Search for the cell housing the specified text and yield its (x, y) center coordinate. 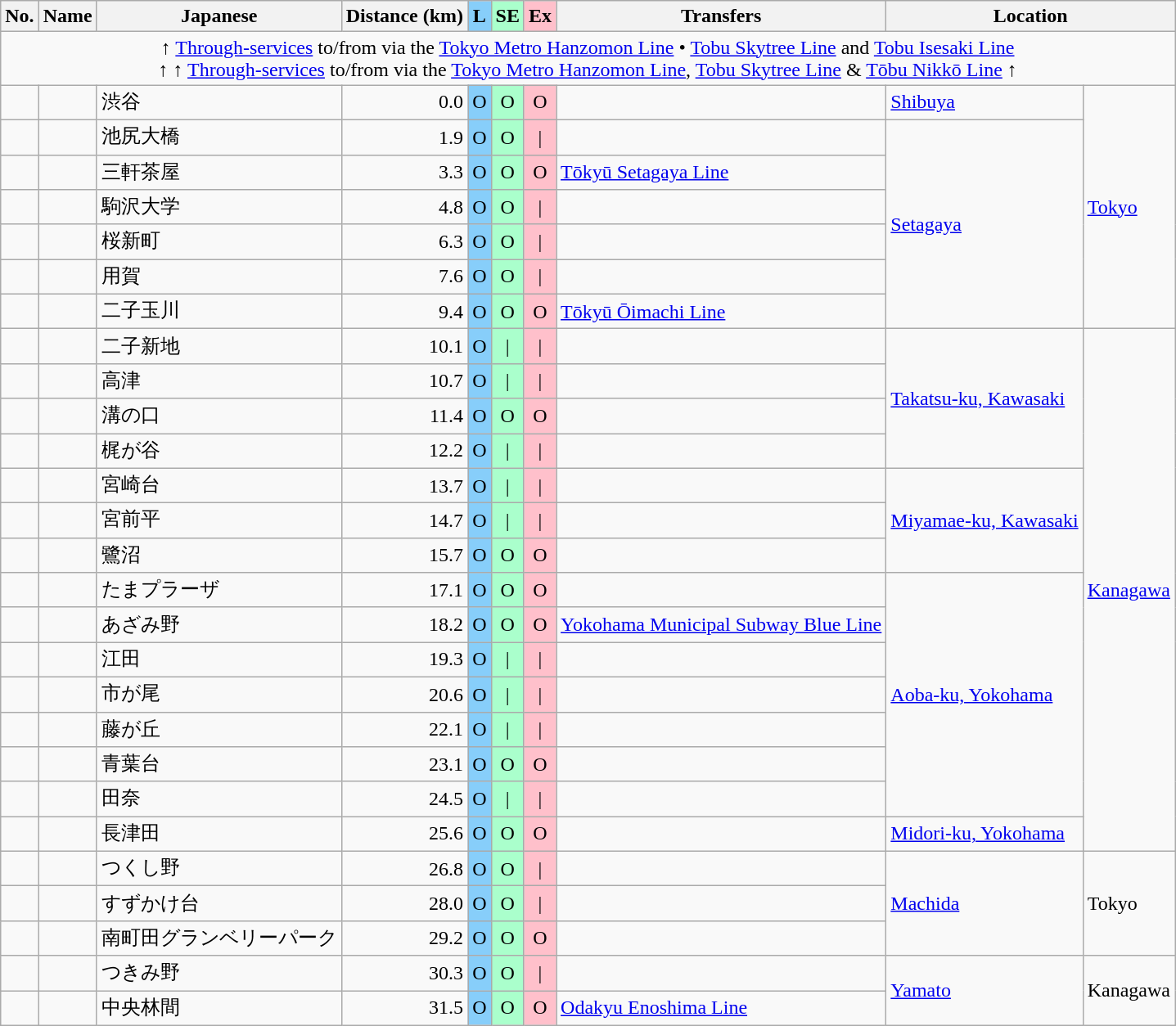
15.7 (404, 555)
23.1 (404, 764)
つきみ野 (219, 974)
1.9 (404, 137)
Setagaya (985, 224)
6.3 (404, 242)
Shibuya (985, 103)
22.1 (404, 730)
10.7 (404, 381)
Miyamae-ku, Kawasaki (985, 520)
たまプラーザ (219, 591)
Location (1031, 16)
4.8 (404, 208)
つくし野 (219, 869)
Odakyu Enoshima Line (722, 1008)
市が尾 (219, 694)
13.7 (404, 486)
渋谷 (219, 103)
宮崎台 (219, 486)
桜新町 (219, 242)
あざみ野 (219, 625)
Name (67, 16)
青葉台 (219, 764)
Aoba-ku, Yokohama (985, 695)
三軒茶屋 (219, 172)
Machida (985, 903)
SE (507, 16)
17.1 (404, 591)
宮前平 (219, 520)
中央林間 (219, 1008)
田奈 (219, 799)
26.8 (404, 869)
二子玉川 (219, 311)
No. (20, 16)
0.0 (404, 103)
30.3 (404, 974)
用賀 (219, 277)
鷺沼 (219, 555)
すずかけ台 (219, 903)
24.5 (404, 799)
高津 (219, 381)
25.6 (404, 835)
Tōkyū Ōimachi Line (722, 311)
19.3 (404, 659)
溝の口 (219, 416)
駒沢大学 (219, 208)
Distance (km) (404, 16)
18.2 (404, 625)
Takatsu-ku, Kawasaki (985, 398)
江田 (219, 659)
20.6 (404, 694)
28.0 (404, 903)
Japanese (219, 16)
南町田グランベリーパーク (219, 938)
12.2 (404, 452)
二子新地 (219, 347)
14.7 (404, 520)
Transfers (722, 16)
Tōkyū Setagaya Line (722, 172)
31.5 (404, 1008)
池尻大橋 (219, 137)
11.4 (404, 416)
Yokohama Municipal Subway Blue Line (722, 625)
Midori-ku, Yokohama (985, 835)
長津田 (219, 835)
10.1 (404, 347)
L (480, 16)
藤が丘 (219, 730)
Yamato (985, 990)
29.2 (404, 938)
7.6 (404, 277)
3.3 (404, 172)
Ex (540, 16)
9.4 (404, 311)
梶が谷 (219, 452)
